Return [X, Y] of the center of cell containing provided text 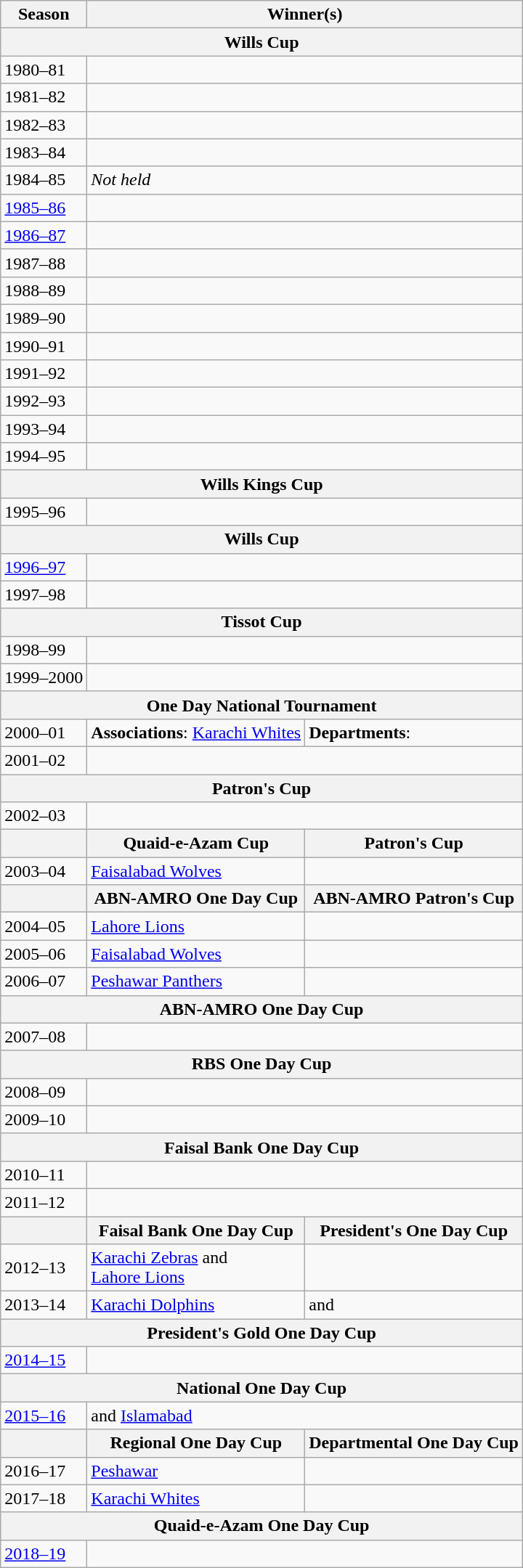
1990–91 [44, 346]
Wills Kings Cup [261, 484]
Karachi Zebras andLahore Lions [196, 1267]
1993–94 [44, 429]
and Islamabad [305, 1416]
Associations: Karachi Whites [196, 732]
1999–2000 [44, 677]
1983–84 [44, 152]
1992–93 [44, 401]
Regional One Day Cup [196, 1443]
2000–01 [44, 732]
Karachi Dolphins [196, 1305]
2014–15 [44, 1360]
1984–85 [44, 180]
2004–05 [44, 926]
2015–16 [44, 1416]
1987–88 [44, 263]
1998–99 [44, 650]
1986–87 [44, 235]
2006–07 [44, 981]
Quaid-e-Azam One Day Cup [261, 1526]
and [414, 1305]
2012–13 [44, 1267]
1996–97 [44, 567]
2013–14 [44, 1305]
1997–98 [44, 595]
Departments: [414, 732]
1985–86 [44, 208]
President's One Day Cup [414, 1230]
2011–12 [44, 1202]
1991–92 [44, 374]
RBS One Day Cup [261, 1064]
2003–04 [44, 871]
Peshawar Panthers [196, 981]
Not held [305, 180]
2007–08 [44, 1037]
Karachi Whites [196, 1498]
One Day National Tournament [261, 705]
1995–96 [44, 512]
1988–89 [44, 290]
1989–90 [44, 318]
Departmental One Day Cup [414, 1443]
1994–95 [44, 457]
Peshawar [196, 1471]
Lahore Lions [196, 926]
1980–81 [44, 70]
National One Day Cup [261, 1388]
2010–11 [44, 1175]
2009–10 [44, 1119]
Quaid-e-Azam Cup [196, 844]
2016–17 [44, 1471]
2002–03 [44, 816]
Season [44, 15]
2005–06 [44, 954]
Tissot Cup [261, 622]
2008–09 [44, 1092]
2018–19 [44, 1553]
2001–02 [44, 760]
Winner(s) [305, 15]
2017–18 [44, 1498]
President's Gold One Day Cup [261, 1333]
1982–83 [44, 125]
ABN-AMRO Patron's Cup [414, 899]
1981–82 [44, 97]
